Search for the cell housing the specified text and yield its [X, Y] center coordinate. 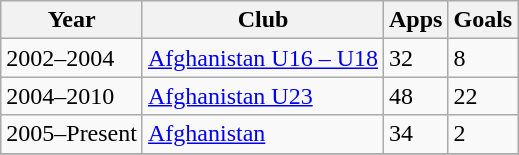
8 [483, 58]
Afghanistan [262, 134]
Afghanistan U23 [262, 96]
48 [416, 96]
2005–Present [72, 134]
2002–2004 [72, 58]
Year [72, 20]
Apps [416, 20]
2 [483, 134]
32 [416, 58]
2004–2010 [72, 96]
Goals [483, 20]
34 [416, 134]
22 [483, 96]
Club [262, 20]
Afghanistan U16 – U18 [262, 58]
